Detect which cell encompasses the target text, then output its (x, y) center coordinate. 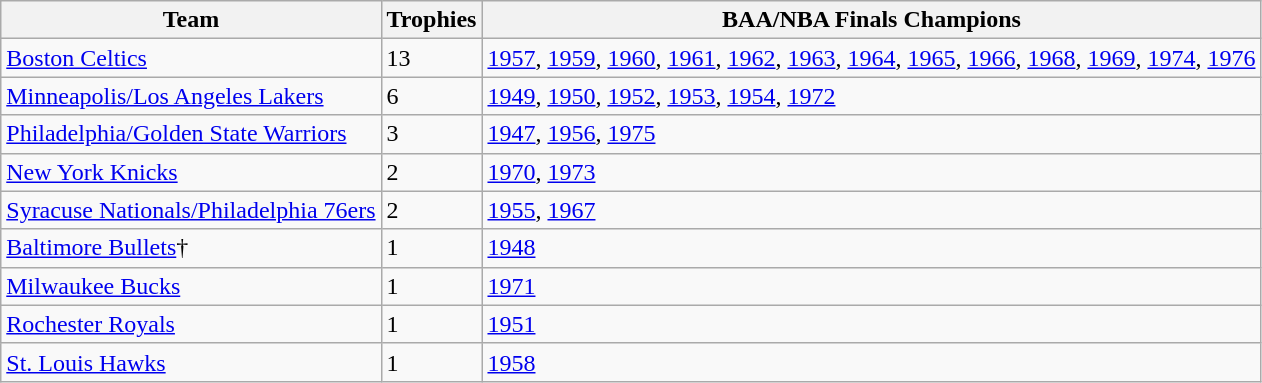
BAA/NBA Finals Champions (872, 20)
St. Louis Hawks (191, 362)
1948 (872, 248)
6 (432, 96)
Boston Celtics (191, 58)
3 (432, 134)
Team (191, 20)
Milwaukee Bucks (191, 286)
Philadelphia/Golden State Warriors (191, 134)
1947, 1956, 1975 (872, 134)
1951 (872, 324)
Rochester Royals (191, 324)
Minneapolis/Los Angeles Lakers (191, 96)
Trophies (432, 20)
1955, 1967 (872, 210)
1949, 1950, 1952, 1953, 1954, 1972 (872, 96)
1958 (872, 362)
1971 (872, 286)
13 (432, 58)
1970, 1973 (872, 172)
1957, 1959, 1960, 1961, 1962, 1963, 1964, 1965, 1966, 1968, 1969, 1974, 1976 (872, 58)
Baltimore Bullets† (191, 248)
New York Knicks (191, 172)
Syracuse Nationals/Philadelphia 76ers (191, 210)
